Extract the [x, y] coordinate from the center of the cell holding the provided text.  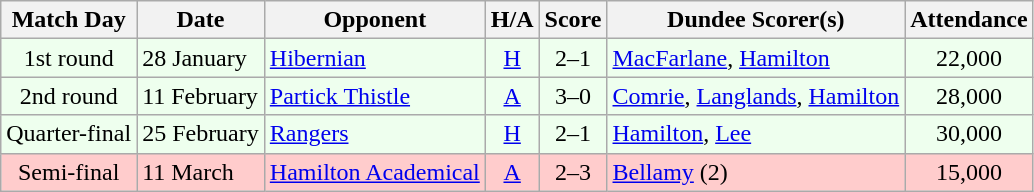
Opponent [374, 20]
11 March [201, 172]
11 February [201, 96]
Score [573, 20]
Quarter-final [69, 134]
Match Day [69, 20]
Attendance [969, 20]
30,000 [969, 134]
3–0 [573, 96]
Partick Thistle [374, 96]
Date [201, 20]
15,000 [969, 172]
H/A [512, 20]
Semi-final [69, 172]
2–3 [573, 172]
28 January [201, 58]
MacFarlane, Hamilton [756, 58]
Hamilton, Lee [756, 134]
22,000 [969, 58]
28,000 [969, 96]
Bellamy (2) [756, 172]
Comrie, Langlands, Hamilton [756, 96]
Dundee Scorer(s) [756, 20]
1st round [69, 58]
2nd round [69, 96]
Hamilton Academical [374, 172]
Hibernian [374, 58]
Rangers [374, 134]
25 February [201, 134]
